Identify which cell holds the provided text, then report its [x, y] central coordinate. 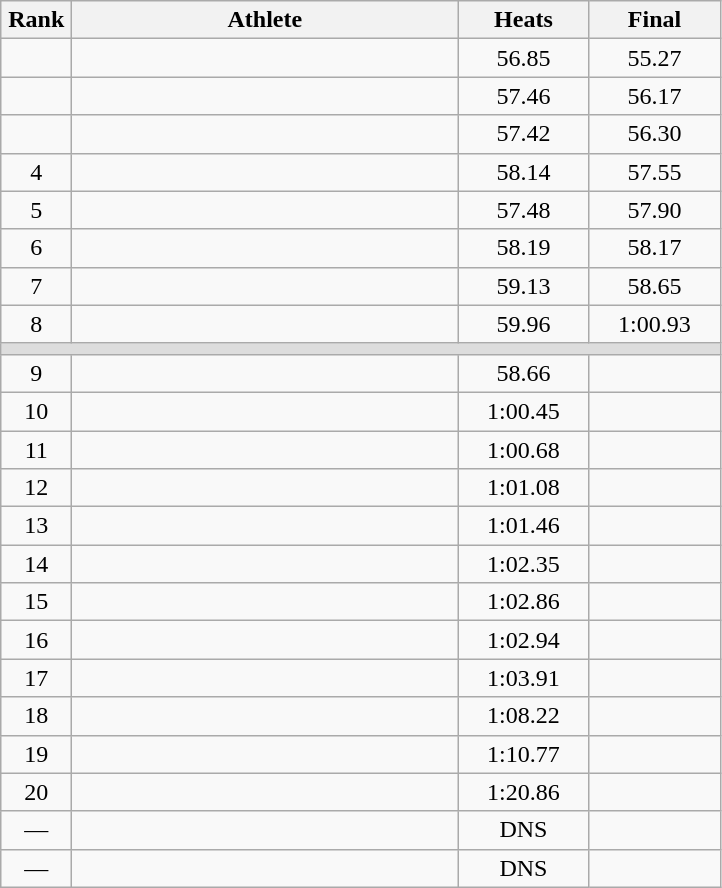
7 [36, 286]
4 [36, 172]
1:01.46 [524, 526]
10 [36, 411]
56.17 [654, 96]
58.66 [524, 373]
58.17 [654, 248]
1:00.45 [524, 411]
58.19 [524, 248]
1:10.77 [524, 754]
12 [36, 488]
1:00.68 [524, 449]
57.55 [654, 172]
56.85 [524, 58]
57.46 [524, 96]
1:01.08 [524, 488]
56.30 [654, 134]
1:02.35 [524, 564]
Athlete [265, 20]
6 [36, 248]
13 [36, 526]
57.48 [524, 210]
1:08.22 [524, 716]
1:02.94 [524, 640]
9 [36, 373]
16 [36, 640]
58.65 [654, 286]
55.27 [654, 58]
5 [36, 210]
57.90 [654, 210]
58.14 [524, 172]
1:00.93 [654, 324]
1:02.86 [524, 602]
57.42 [524, 134]
18 [36, 716]
11 [36, 449]
1:20.86 [524, 792]
8 [36, 324]
17 [36, 678]
Final [654, 20]
19 [36, 754]
Rank [36, 20]
59.96 [524, 324]
15 [36, 602]
59.13 [524, 286]
1:03.91 [524, 678]
Heats [524, 20]
20 [36, 792]
14 [36, 564]
